Detect which cell encompasses the target text, then output its [x, y] center coordinate. 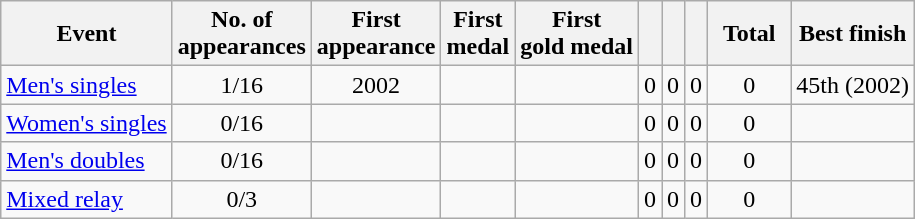
No. ofappearances [242, 34]
Firstmedal [478, 34]
2002 [376, 85]
45th (2002) [853, 85]
Men's singles [86, 85]
Women's singles [86, 123]
Firstappearance [376, 34]
Firstgold medal [577, 34]
1/16 [242, 85]
Event [86, 34]
Mixed relay [86, 199]
0/3 [242, 199]
Total [750, 34]
Best finish [853, 34]
Men's doubles [86, 161]
